For the text-containing cell, return its midpoint in [x, y] coordinate format. 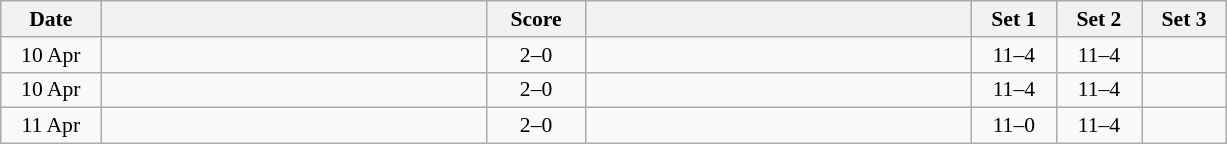
Set 1 [1014, 19]
Score [536, 19]
Set 3 [1184, 19]
11 Apr [51, 126]
11–0 [1014, 126]
Set 2 [1098, 19]
Date [51, 19]
